Capture the cell that displays the provided text and extract its (X, Y) central coordinate. 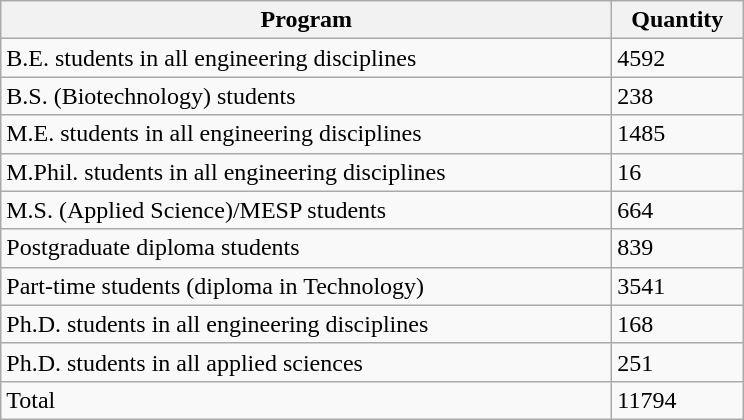
Ph.D. students in all applied sciences (306, 362)
B.E. students in all engineering disciplines (306, 58)
Postgraduate diploma students (306, 248)
Ph.D. students in all engineering disciplines (306, 324)
3541 (678, 286)
Quantity (678, 20)
11794 (678, 400)
664 (678, 210)
Part-time students (diploma in Technology) (306, 286)
238 (678, 96)
839 (678, 248)
M.S. (Applied Science)/MESP students (306, 210)
4592 (678, 58)
Total (306, 400)
M.E. students in all engineering disciplines (306, 134)
M.Phil. students in all engineering disciplines (306, 172)
1485 (678, 134)
16 (678, 172)
Program (306, 20)
168 (678, 324)
B.S. (Biotechnology) students (306, 96)
251 (678, 362)
